Return [X, Y] of the center of cell containing provided text 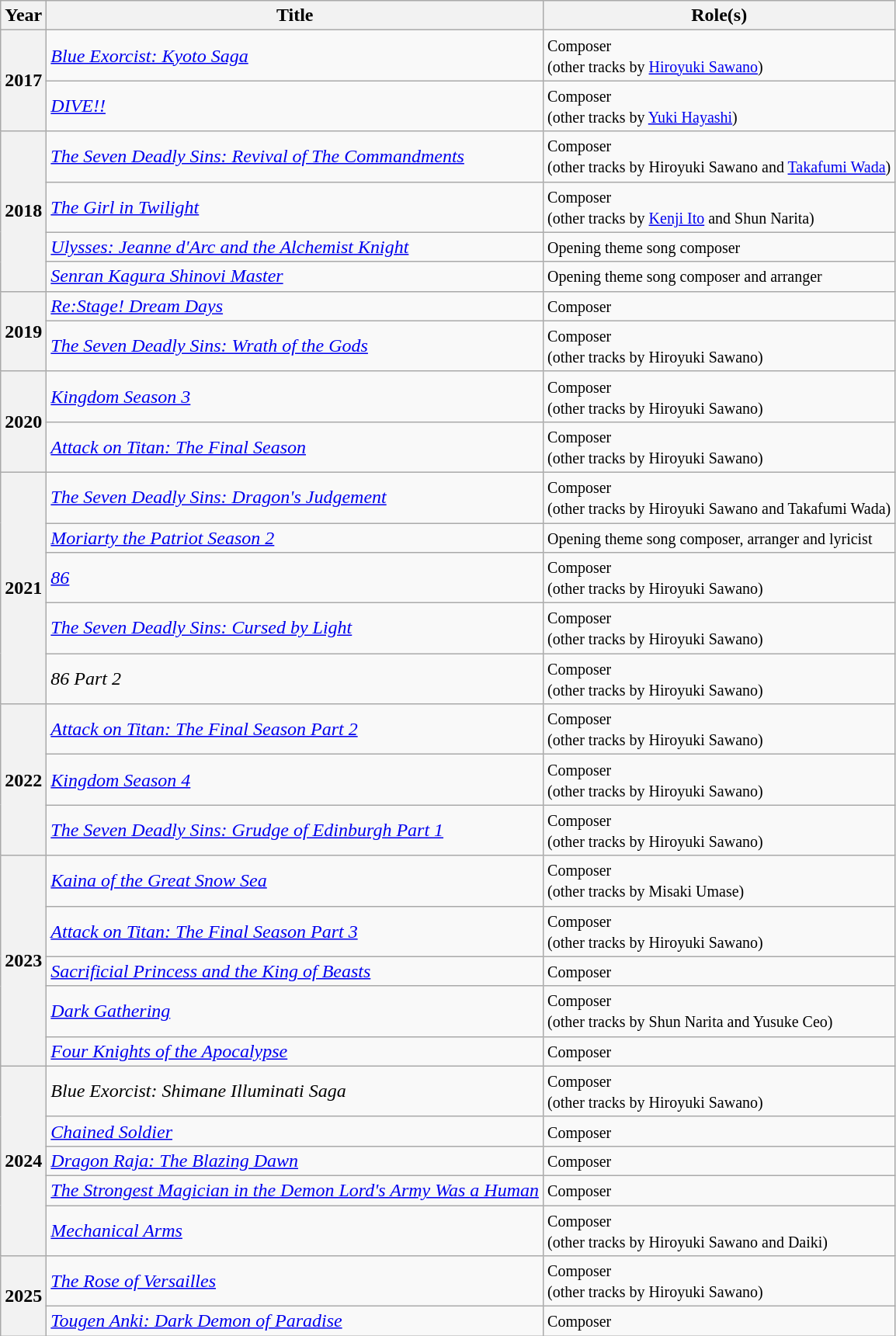
Mechanical Arms [295, 1230]
Four Knights of the Apocalypse [295, 1051]
Re:Stage! Dream Days [295, 306]
The Seven Deadly Sins: Revival of The Commandments [295, 157]
Title [295, 16]
Dark Gathering [295, 1011]
The Seven Deadly Sins: Cursed by Light [295, 629]
2025 [23, 1296]
Blue Exorcist: Shimane Illuminati Saga [295, 1091]
Opening theme song composer [719, 247]
Composer (other tracks by Yuki Hayashi) [719, 106]
Composer (other tracks by Misaki Umase) [719, 880]
2020 [23, 422]
The Strongest Magician in the Demon Lord's Army Was a Human [295, 1190]
Kingdom Season 3 [295, 396]
The Girl in Twilight [295, 206]
2021 [23, 588]
Composer (other tracks by Hiroyuki Sawano and Daiki) [719, 1230]
Composer (other tracks by Shun Narita and Yusuke Ceo) [719, 1011]
Year [23, 16]
2024 [23, 1161]
Role(s) [719, 16]
Kaina of the Great Snow Sea [295, 880]
2022 [23, 779]
86 [295, 578]
Attack on Titan: The Final Season Part 2 [295, 730]
2023 [23, 961]
The Seven Deadly Sins: Wrath of the Gods [295, 346]
The Seven Deadly Sins: Dragon's Judgement [295, 497]
Dragon Raja: The Blazing Dawn [295, 1161]
2018 [23, 211]
Attack on Titan: The Final Season Part 3 [295, 932]
Chained Soldier [295, 1131]
Opening theme song composer and arranger [719, 276]
The Rose of Versailles [295, 1281]
Attack on Titan: The Final Season [295, 447]
Tougen Anki: Dark Demon of Paradise [295, 1321]
Blue Exorcist: Kyoto Saga [295, 56]
Composer (other tracks by Kenji Ito and Shun Narita) [719, 206]
Ulysses: Jeanne d'Arc and the Alchemist Knight [295, 247]
Sacrificial Princess and the King of Beasts [295, 971]
86 Part 2 [295, 678]
DIVE!! [295, 106]
2017 [23, 81]
The Seven Deadly Sins: Grudge of Edinburgh Part 1 [295, 831]
2019 [23, 331]
Opening theme song composer, arranger and lyricist [719, 538]
Senran Kagura Shinovi Master [295, 276]
Kingdom Season 4 [295, 779]
Moriarty the Patriot Season 2 [295, 538]
